Extract the [X, Y] coordinate from the center of the cell holding the provided text.  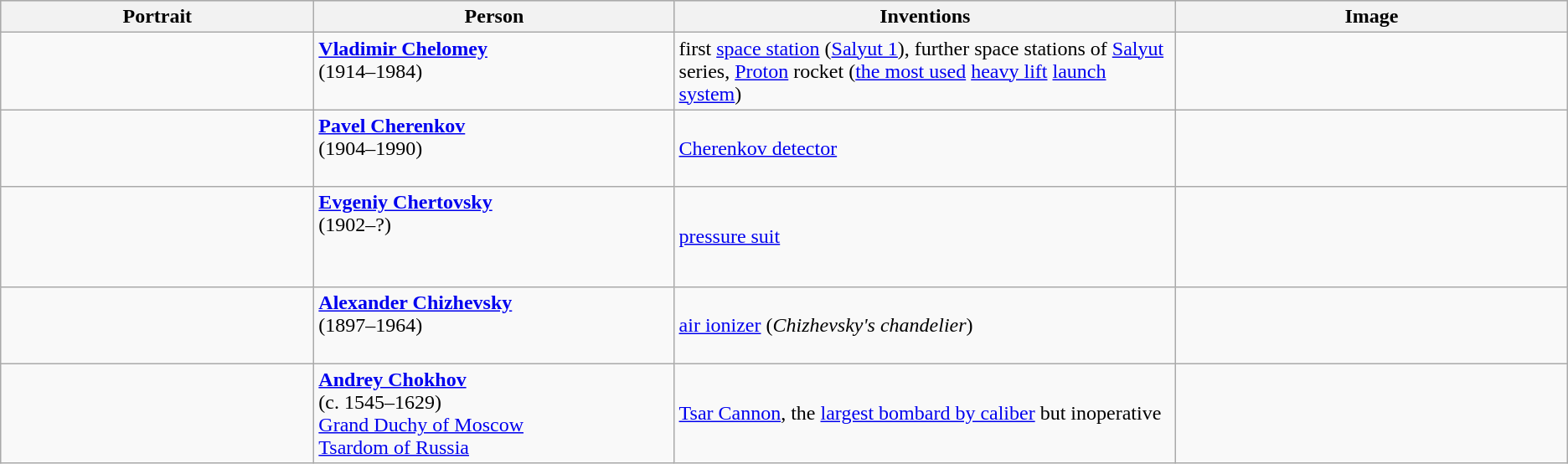
Alexander Chizhevsky (1897–1964) [494, 325]
first space station (Salyut 1), further space stations of Salyut series, Proton rocket (the most used heavy lift launch system) [925, 71]
pressure suit [925, 236]
Inventions [925, 17]
Cherenkov detector [925, 148]
Tsar Cannon, the largest bombard by caliber but inoperative [925, 414]
Evgeniy Chertovsky (1902–?) [494, 236]
Andrey Chokhov (c. 1545–1629) Grand Duchy of Moscow Tsardom of Russia [494, 414]
Person [494, 17]
Pavel Cherenkov (1904–1990) [494, 148]
Image [1372, 17]
air ionizer (Chizhevsky's chandelier) [925, 325]
Vladimir Chelomey (1914–1984) [494, 71]
Portrait [157, 17]
